Locate the cell with the specified text and output its (X, Y) center coordinate. 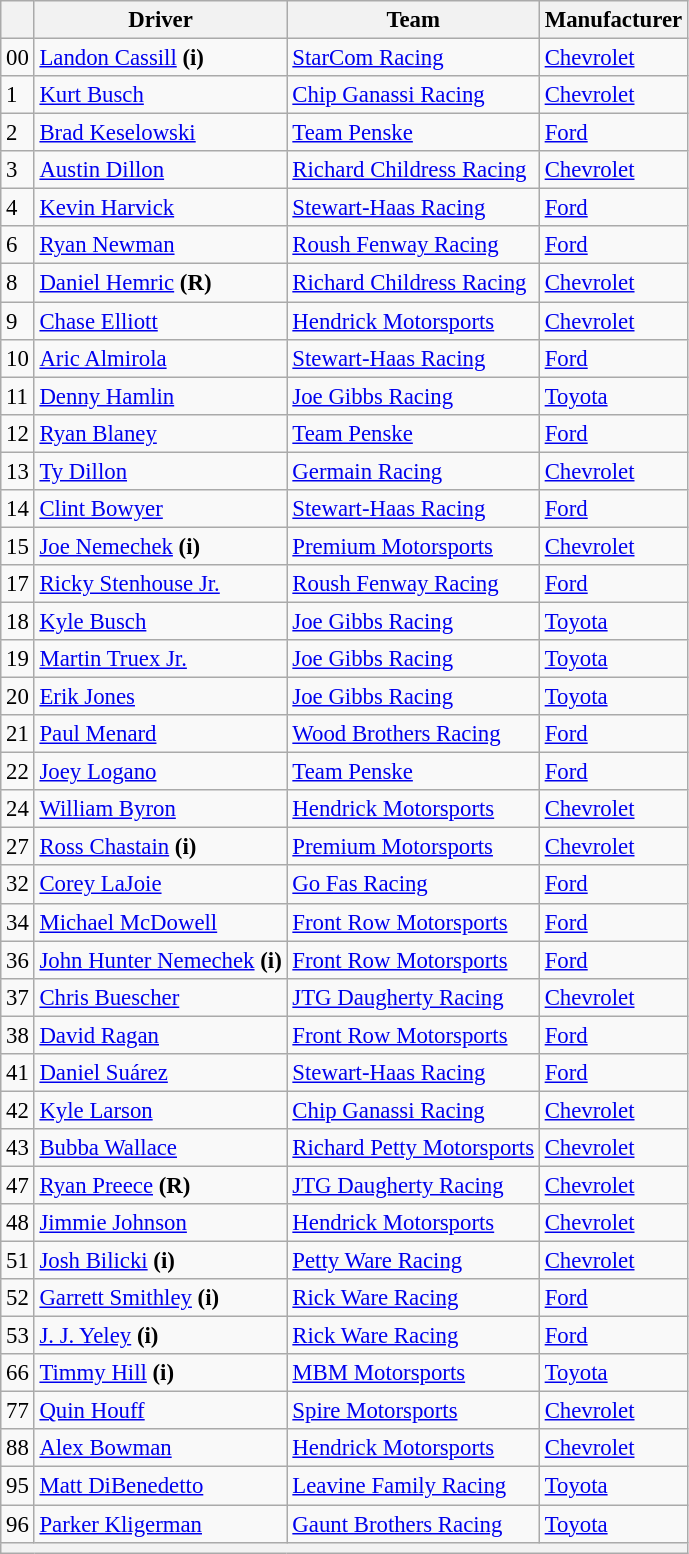
43 (18, 1148)
Manufacturer (613, 20)
88 (18, 1449)
32 (18, 885)
Timmy Hill (i) (160, 1373)
53 (18, 1336)
Ryan Newman (160, 245)
Ricky Stenhouse Jr. (160, 584)
9 (18, 321)
Driver (160, 20)
Michael McDowell (160, 922)
StarCom Racing (413, 58)
Daniel Suárez (160, 1073)
Ryan Blaney (160, 433)
96 (18, 1524)
Gaunt Brothers Racing (413, 1524)
41 (18, 1073)
20 (18, 697)
Kurt Busch (160, 95)
Kyle Larson (160, 1110)
48 (18, 1223)
Denny Hamlin (160, 396)
52 (18, 1298)
27 (18, 847)
Wood Brothers Racing (413, 734)
4 (18, 208)
Germain Racing (413, 471)
Kevin Harvick (160, 208)
Parker Kligerman (160, 1524)
J. J. Yeley (i) (160, 1336)
1 (18, 95)
Go Fas Racing (413, 885)
Spire Motorsports (413, 1411)
Quin Houff (160, 1411)
00 (18, 58)
Ross Chastain (i) (160, 847)
Petty Ware Racing (413, 1261)
47 (18, 1185)
19 (18, 659)
Corey LaJoie (160, 885)
Leavine Family Racing (413, 1486)
21 (18, 734)
66 (18, 1373)
6 (18, 245)
51 (18, 1261)
Daniel Hemric (R) (160, 283)
Austin Dillon (160, 170)
MBM Motorsports (413, 1373)
Clint Bowyer (160, 509)
Matt DiBenedetto (160, 1486)
14 (18, 509)
13 (18, 471)
Brad Keselowski (160, 133)
Chase Elliott (160, 321)
36 (18, 960)
38 (18, 1035)
Ryan Preece (R) (160, 1185)
3 (18, 170)
Chris Buescher (160, 997)
15 (18, 546)
Landon Cassill (i) (160, 58)
24 (18, 809)
2 (18, 133)
Paul Menard (160, 734)
17 (18, 584)
Alex Bowman (160, 1449)
Kyle Busch (160, 621)
Team (413, 20)
10 (18, 358)
42 (18, 1110)
John Hunter Nemechek (i) (160, 960)
Richard Petty Motorsports (413, 1148)
Bubba Wallace (160, 1148)
Ty Dillon (160, 471)
11 (18, 396)
34 (18, 922)
12 (18, 433)
95 (18, 1486)
Aric Almirola (160, 358)
8 (18, 283)
37 (18, 997)
18 (18, 621)
Josh Bilicki (i) (160, 1261)
Joey Logano (160, 772)
77 (18, 1411)
William Byron (160, 809)
Martin Truex Jr. (160, 659)
Erik Jones (160, 697)
Jimmie Johnson (160, 1223)
22 (18, 772)
David Ragan (160, 1035)
Garrett Smithley (i) (160, 1298)
Joe Nemechek (i) (160, 546)
